Identify which cell holds the provided text, then report its (x, y) central coordinate. 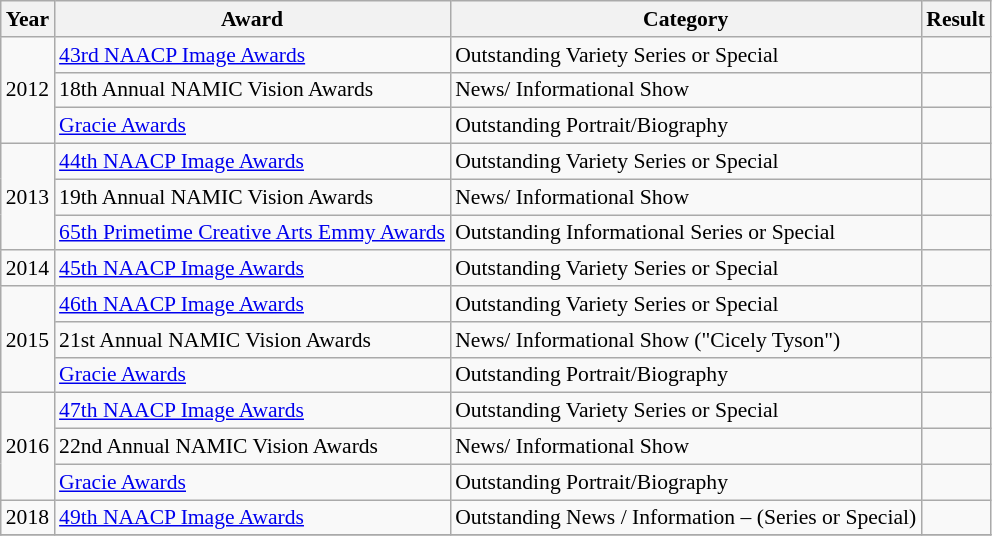
49th NAACP Image Awards (252, 518)
18th Annual NAMIC Vision Awards (252, 90)
2012 (28, 90)
Award (252, 19)
2014 (28, 269)
Result (956, 19)
47th NAACP Image Awards (252, 411)
2013 (28, 198)
News/ Informational Show ("Cicely Tyson") (686, 340)
2015 (28, 340)
Outstanding Informational Series or Special (686, 233)
2016 (28, 446)
45th NAACP Image Awards (252, 269)
Category (686, 19)
46th NAACP Image Awards (252, 304)
2018 (28, 518)
44th NAACP Image Awards (252, 162)
22nd Annual NAMIC Vision Awards (252, 447)
Year (28, 19)
Outstanding News / Information – (Series or Special) (686, 518)
19th Annual NAMIC Vision Awards (252, 197)
43rd NAACP Image Awards (252, 55)
65th Primetime Creative Arts Emmy Awards (252, 233)
21st Annual NAMIC Vision Awards (252, 340)
